Pinpoint the cell where the given text exists, returning its (X, Y) midpoint coordinate. 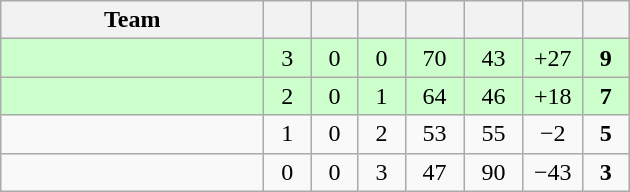
+18 (552, 96)
5 (606, 134)
70 (434, 58)
53 (434, 134)
43 (494, 58)
+27 (552, 58)
55 (494, 134)
−2 (552, 134)
90 (494, 172)
Team (132, 20)
7 (606, 96)
−43 (552, 172)
64 (434, 96)
47 (434, 172)
46 (494, 96)
9 (606, 58)
